Scan for the cell matching the given text and deliver its [X, Y] coordinate at center. 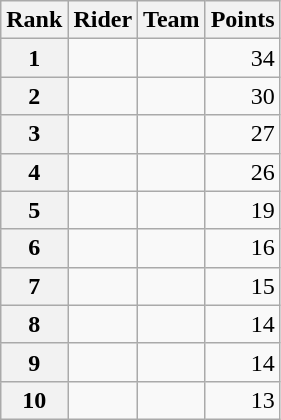
Points [242, 20]
5 [34, 210]
19 [242, 210]
8 [34, 324]
26 [242, 172]
16 [242, 248]
10 [34, 400]
7 [34, 286]
Team [172, 20]
6 [34, 248]
30 [242, 96]
27 [242, 134]
13 [242, 400]
15 [242, 286]
34 [242, 58]
1 [34, 58]
Rank [34, 20]
2 [34, 96]
Rider [103, 20]
4 [34, 172]
3 [34, 134]
9 [34, 362]
